Find where the given text appears and provide that cell's center as (x, y) coordinate. 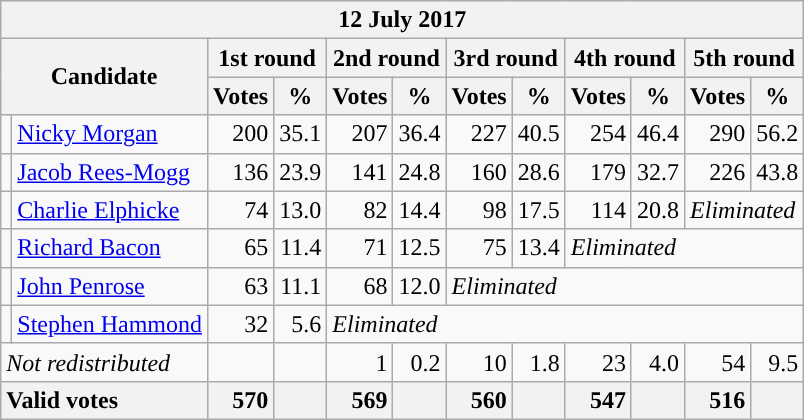
John Penrose (110, 286)
290 (718, 134)
0.2 (420, 362)
Jacob Rees-Mogg (110, 172)
5.6 (300, 324)
24.8 (420, 172)
569 (360, 400)
40.5 (538, 134)
23.9 (300, 172)
Not redistributed (104, 362)
Charlie Elphicke (110, 210)
74 (241, 210)
23 (598, 362)
35.1 (300, 134)
11.1 (300, 286)
Valid votes (104, 400)
9.5 (778, 362)
1 (360, 362)
5th round (744, 58)
54 (718, 362)
13.0 (300, 210)
4.0 (658, 362)
71 (360, 248)
63 (241, 286)
4th round (624, 58)
141 (360, 172)
516 (718, 400)
570 (241, 400)
227 (479, 134)
56.2 (778, 134)
547 (598, 400)
32 (241, 324)
13.4 (538, 248)
Richard Bacon (110, 248)
560 (479, 400)
12.5 (420, 248)
Stephen Hammond (110, 324)
65 (241, 248)
20.8 (658, 210)
3rd round (506, 58)
36.4 (420, 134)
2nd round (386, 58)
32.7 (658, 172)
179 (598, 172)
68 (360, 286)
43.8 (778, 172)
28.6 (538, 172)
136 (241, 172)
17.5 (538, 210)
114 (598, 210)
12 July 2017 (402, 20)
1.8 (538, 362)
Nicky Morgan (110, 134)
82 (360, 210)
1st round (268, 58)
12.0 (420, 286)
200 (241, 134)
11.4 (300, 248)
Candidate (104, 77)
46.4 (658, 134)
10 (479, 362)
98 (479, 210)
207 (360, 134)
14.4 (420, 210)
226 (718, 172)
160 (479, 172)
75 (479, 248)
254 (598, 134)
